Locate the cell with the specified text and output its (x, y) center coordinate. 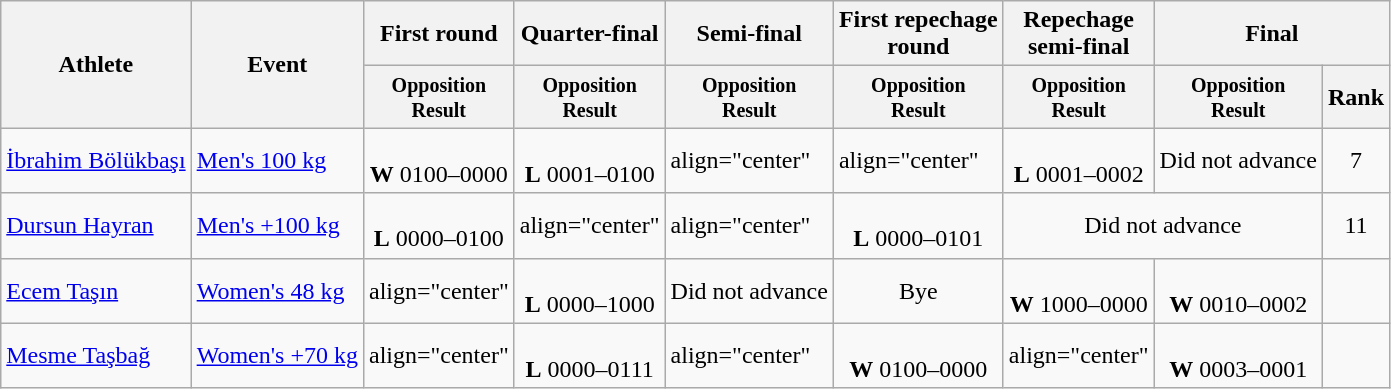
L 0000–1000 (590, 290)
L 0000–0111 (590, 356)
7 (1356, 160)
Semi-final (749, 34)
L 0001–0002 (1078, 160)
Rank (1356, 97)
Women's 48 kg (277, 290)
Ecem Taşın (96, 290)
Quarter-final (590, 34)
Men's +100 kg (277, 226)
Dursun Hayran (96, 226)
L 0000–0100 (438, 226)
W 1000–0000 (1078, 290)
W 0010–0002 (1238, 290)
L 0001–0100 (590, 160)
Event (277, 64)
Women's +70 kg (277, 356)
Repechage semi-final (1078, 34)
Final (1272, 34)
First round (438, 34)
Athlete (96, 64)
W 0003–0001 (1238, 356)
İbrahim Bölükbaşı (96, 160)
Men's 100 kg (277, 160)
L 0000–0101 (918, 226)
Bye (918, 290)
Mesme Taşbağ (96, 356)
First repechage round (918, 34)
11 (1356, 226)
